Capture the cell that displays the provided text and extract its [X, Y] central coordinate. 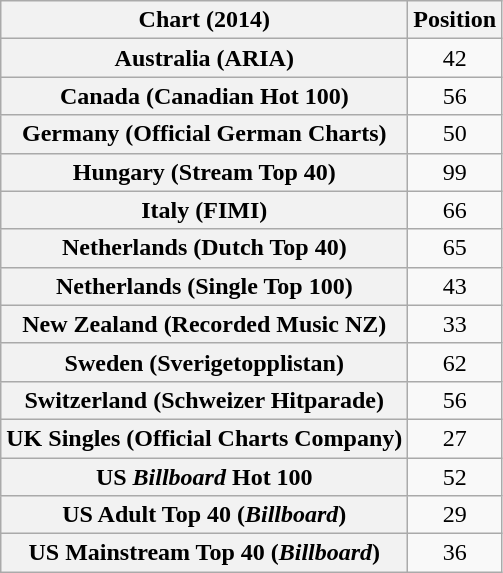
Sweden (Sverigetopplistan) [204, 362]
Germany (Official German Charts) [204, 134]
UK Singles (Official Charts Company) [204, 438]
New Zealand (Recorded Music NZ) [204, 324]
66 [455, 210]
43 [455, 286]
Switzerland (Schweizer Hitparade) [204, 400]
Australia (ARIA) [204, 58]
65 [455, 248]
27 [455, 438]
US Mainstream Top 40 (Billboard) [204, 553]
29 [455, 515]
Chart (2014) [204, 20]
99 [455, 172]
52 [455, 477]
36 [455, 553]
US Adult Top 40 (Billboard) [204, 515]
Netherlands (Dutch Top 40) [204, 248]
33 [455, 324]
Hungary (Stream Top 40) [204, 172]
Position [455, 20]
Italy (FIMI) [204, 210]
62 [455, 362]
Netherlands (Single Top 100) [204, 286]
Canada (Canadian Hot 100) [204, 96]
50 [455, 134]
42 [455, 58]
US Billboard Hot 100 [204, 477]
